Determine the [x, y] coordinate at the center of the cell enclosing the given text.  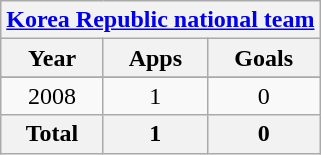
2008 [52, 96]
Apps [155, 58]
Goals [264, 58]
Year [52, 58]
Korea Republic national team [160, 20]
Total [52, 134]
